Return (X, Y) of the center of cell containing provided text 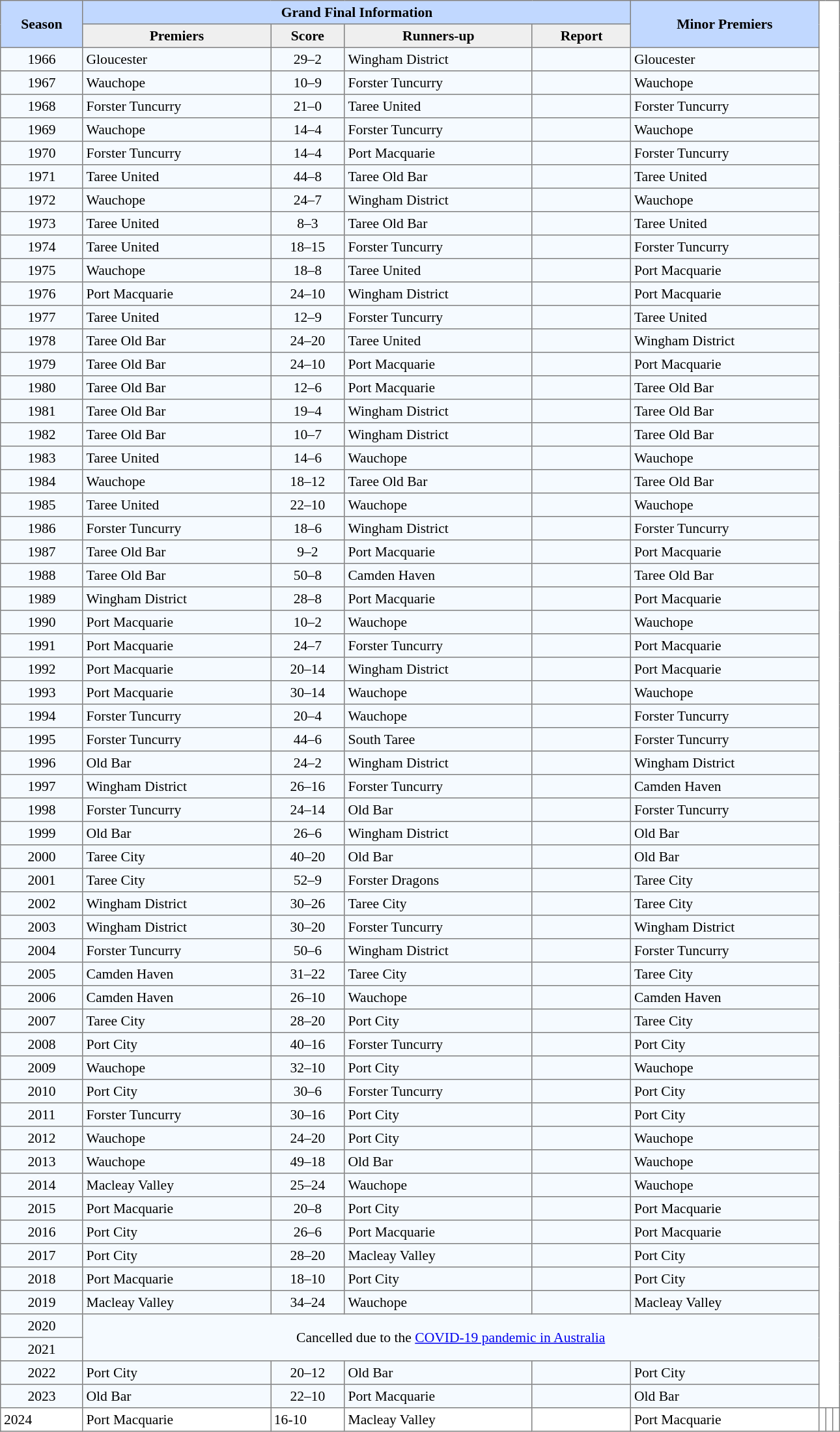
1973 (42, 223)
1972 (42, 200)
2018 (42, 1279)
South Taree (438, 739)
Minor Premiers (725, 24)
2004 (42, 951)
50–8 (308, 575)
10–7 (308, 435)
30–6 (308, 1091)
30–14 (308, 693)
10–9 (308, 83)
2011 (42, 1115)
2002 (42, 904)
18–10 (308, 1279)
2017 (42, 1255)
1981 (42, 411)
1968 (42, 106)
2013 (42, 1162)
2019 (42, 1302)
49–18 (308, 1162)
24–2 (308, 763)
25–24 (308, 1185)
1992 (42, 669)
2016 (42, 1232)
1995 (42, 739)
2009 (42, 1068)
1993 (42, 693)
18–15 (308, 247)
1997 (42, 786)
1971 (42, 177)
2023 (42, 1396)
1977 (42, 317)
20–14 (308, 669)
2007 (42, 1021)
52–9 (308, 880)
2012 (42, 1138)
9–2 (308, 552)
Forster Dragons (438, 880)
30–16 (308, 1115)
20–4 (308, 716)
44–6 (308, 739)
Season (42, 24)
1979 (42, 364)
Grand Final Information (357, 12)
30–20 (308, 927)
2021 (42, 1349)
1970 (42, 153)
1988 (42, 575)
12–9 (308, 317)
2005 (42, 974)
1975 (42, 270)
18–6 (308, 528)
2000 (42, 857)
1999 (42, 833)
2014 (42, 1185)
Runners-up (438, 36)
26–10 (308, 997)
20–12 (308, 1373)
1998 (42, 810)
34–24 (308, 1302)
1986 (42, 528)
Premiers (176, 36)
12–6 (308, 388)
1969 (42, 130)
2006 (42, 997)
1974 (42, 247)
1991 (42, 646)
1984 (42, 481)
1989 (42, 599)
2022 (42, 1373)
1996 (42, 763)
1994 (42, 716)
10–2 (308, 622)
14–6 (308, 458)
2008 (42, 1044)
29–2 (308, 59)
2010 (42, 1091)
24–14 (308, 810)
1978 (42, 341)
1983 (42, 458)
16-10 (308, 1420)
32–10 (308, 1068)
1976 (42, 294)
1985 (42, 505)
44–8 (308, 177)
Score (308, 36)
Report (581, 36)
30–26 (308, 904)
26–16 (308, 786)
50–6 (308, 951)
1967 (42, 83)
21–0 (308, 106)
Cancelled due to the COVID-19 pandemic in Australia (451, 1338)
40–16 (308, 1044)
2015 (42, 1209)
2001 (42, 880)
2003 (42, 927)
1982 (42, 435)
19–4 (308, 411)
1990 (42, 622)
31–22 (308, 974)
8–3 (308, 223)
18–12 (308, 481)
40–20 (308, 857)
18–8 (308, 270)
28–8 (308, 599)
1966 (42, 59)
20–8 (308, 1209)
1987 (42, 552)
2020 (42, 1326)
1980 (42, 388)
2024 (42, 1420)
